For the text-containing cell, return its midpoint in (X, Y) coordinate format. 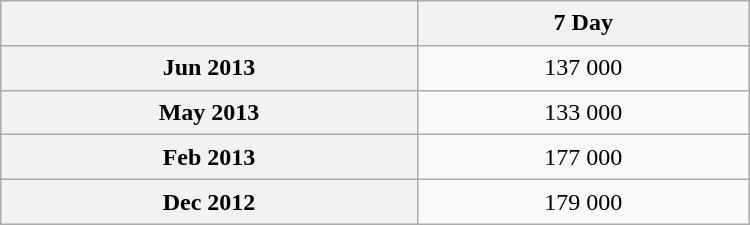
Jun 2013 (209, 68)
Feb 2013 (209, 158)
May 2013 (209, 112)
Dec 2012 (209, 202)
179 000 (583, 202)
133 000 (583, 112)
177 000 (583, 158)
7 Day (583, 24)
137 000 (583, 68)
